Provide the [X, Y] coordinate of the cell's center where the given text is located.  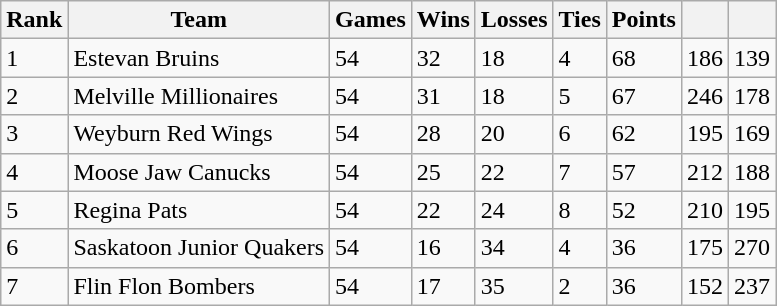
139 [752, 58]
Ties [580, 20]
17 [443, 286]
8 [580, 210]
31 [443, 96]
28 [443, 134]
Moose Jaw Canucks [199, 172]
Melville Millionaires [199, 96]
52 [644, 210]
178 [752, 96]
24 [514, 210]
Points [644, 20]
34 [514, 248]
Team [199, 20]
62 [644, 134]
Wins [443, 20]
Weyburn Red Wings [199, 134]
169 [752, 134]
35 [514, 286]
246 [704, 96]
32 [443, 58]
152 [704, 286]
3 [34, 134]
186 [704, 58]
Regina Pats [199, 210]
25 [443, 172]
Flin Flon Bombers [199, 286]
270 [752, 248]
237 [752, 286]
16 [443, 248]
68 [644, 58]
Games [371, 20]
Estevan Bruins [199, 58]
210 [704, 210]
Saskatoon Junior Quakers [199, 248]
175 [704, 248]
Losses [514, 20]
20 [514, 134]
188 [752, 172]
1 [34, 58]
Rank [34, 20]
212 [704, 172]
57 [644, 172]
67 [644, 96]
